For the text-containing cell, return its midpoint in (x, y) coordinate format. 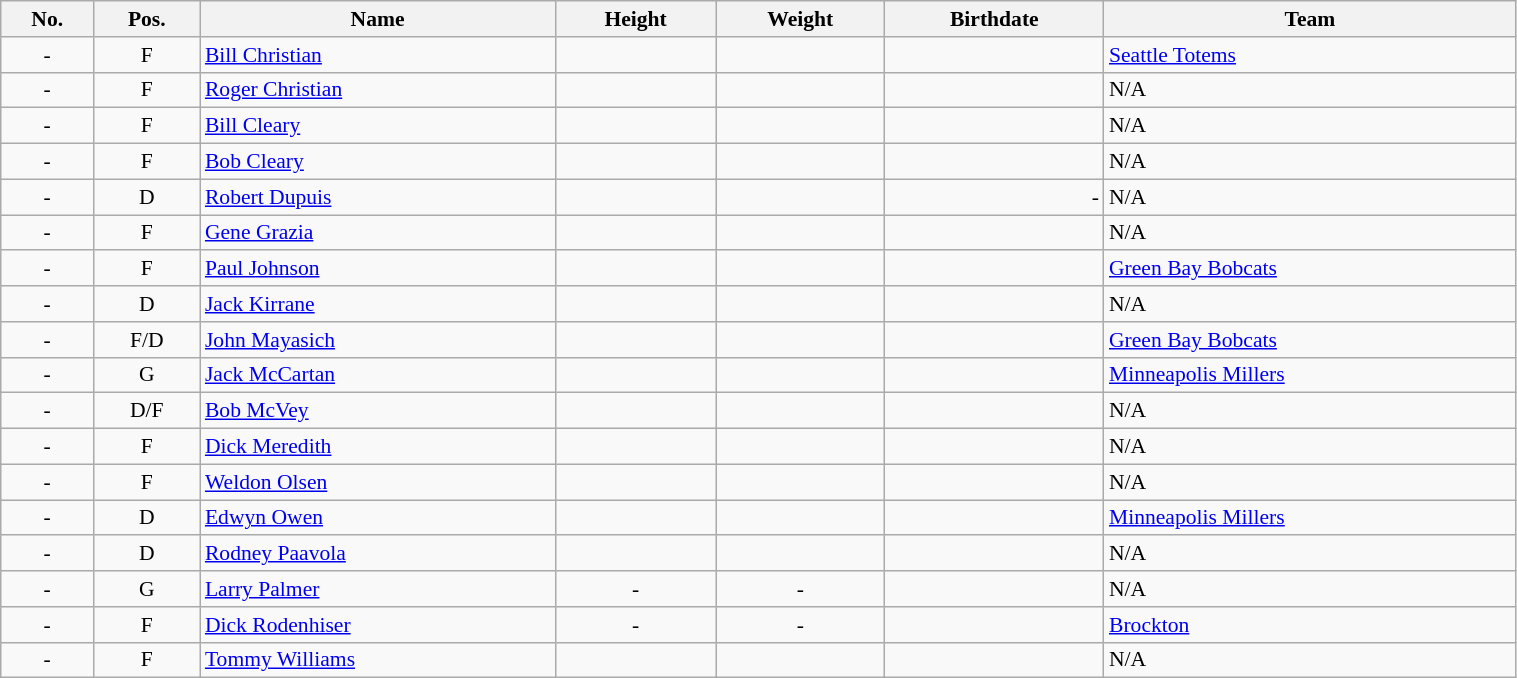
No. (48, 19)
John Mayasich (378, 340)
Weight (800, 19)
Roger Christian (378, 90)
Name (378, 19)
Weldon Olsen (378, 482)
Rodney Paavola (378, 554)
Larry Palmer (378, 589)
F/D (147, 340)
Pos. (147, 19)
Bill Christian (378, 55)
Paul Johnson (378, 269)
Jack Kirrane (378, 304)
Birthdate (994, 19)
Tommy Williams (378, 660)
Bob McVey (378, 411)
Team (1310, 19)
Brockton (1310, 625)
Jack McCartan (378, 375)
Bill Cleary (378, 126)
Edwyn Owen (378, 518)
Bob Cleary (378, 162)
D/F (147, 411)
Gene Grazia (378, 233)
Seattle Totems (1310, 55)
Robert Dupuis (378, 197)
Height (636, 19)
Dick Rodenhiser (378, 625)
Dick Meredith (378, 447)
